Find where the given text appears and provide that cell's center as (X, Y) coordinate. 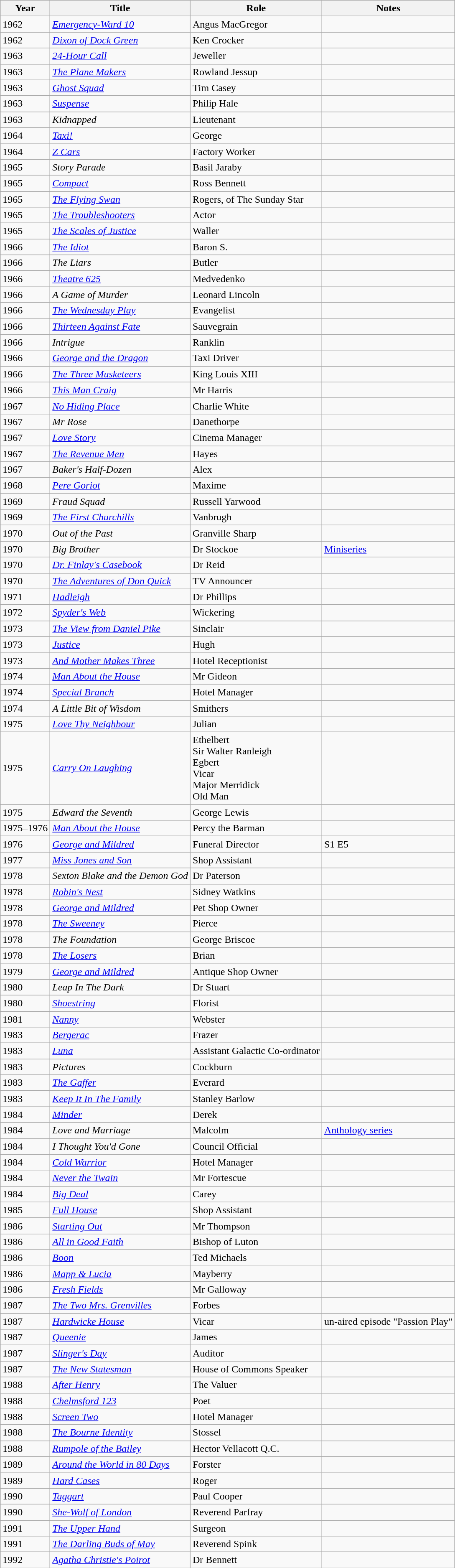
Pet Shop Owner (256, 908)
1975–1976 (25, 828)
EthelbertSir Walter RanleighEgbertVicarMajor MerridickOld Man (256, 768)
Ken Crocker (256, 40)
Ross Bennett (256, 183)
Ted Michaels (256, 1257)
Stossel (256, 1433)
Malcolm (256, 1130)
Theatre 625 (120, 279)
The Two Mrs. Grenvilles (120, 1306)
1972 (25, 613)
The Idiot (120, 247)
Dr Stockoe (256, 549)
After Henry (120, 1385)
Sidney Watkins (256, 892)
Pierce (256, 924)
Rogers, of The Sunday Star (256, 199)
George Briscoe (256, 939)
Dr Stuart (256, 987)
Boon (120, 1257)
Alex (256, 470)
Leap In The Dark (120, 987)
Hayes (256, 453)
24-Hour Call (120, 56)
1976 (25, 844)
Hotel Receptionist (256, 660)
Mr Thompson (256, 1226)
The Valuer (256, 1385)
Medvedenko (256, 279)
A Game of Murder (120, 295)
Reverend Parfray (256, 1512)
Justice (120, 644)
Mr Harris (256, 390)
Robin's Nest (120, 892)
The Adventures of Don Quick (120, 581)
Sauvegrain (256, 326)
Carry On Laughing (120, 768)
un-aired episode "Passion Play" (388, 1321)
Minder (120, 1115)
Hard Cases (120, 1480)
Queenie (120, 1337)
Kidnapped (120, 120)
Miniseries (388, 549)
Dixon of Dock Green (120, 40)
S1 E5 (388, 844)
Forbes (256, 1306)
Pictures (120, 1067)
Carey (256, 1194)
Russell Yarwood (256, 501)
Taggart (120, 1496)
Fresh Fields (120, 1290)
Granville Sharp (256, 533)
1985 (25, 1210)
Angus MacGregor (256, 24)
The Liars (120, 263)
Edward the Seventh (120, 812)
Agatha Christie's Poirot (120, 1560)
No Hiding Place (120, 406)
Funeral Director (256, 844)
This Man Craig (120, 390)
Rowland Jessup (256, 72)
Chelmsford 123 (120, 1401)
Florist (256, 1003)
Dr Paterson (256, 876)
Mr Gideon (256, 676)
Cockburn (256, 1067)
Vicar (256, 1321)
Special Branch (120, 692)
Brian (256, 955)
Dr Phillips (256, 597)
The Wednesday Play (120, 311)
Roger (256, 1480)
The Revenue Men (120, 453)
House of Commons Speaker (256, 1369)
Maxime (256, 486)
Reverend Spink (256, 1544)
Hector Vellacott Q.C. (256, 1448)
1979 (25, 971)
Butler (256, 263)
And Mother Makes Three (120, 660)
1977 (25, 860)
Big Deal (120, 1194)
The Foundation (120, 939)
Title (120, 8)
Philip Hale (256, 104)
Big Brother (120, 549)
TV Announcer (256, 581)
Mayberry (256, 1273)
The Plane Makers (120, 72)
Screen Two (120, 1417)
Dr Bennett (256, 1560)
The View from Daniel Pike (120, 629)
Z Cars (120, 151)
Love Story (120, 438)
The Sweeney (120, 924)
Factory Worker (256, 151)
The Troubleshooters (120, 215)
Taxi Driver (256, 358)
Luna (120, 1051)
Smithers (256, 708)
Ghost Squad (120, 88)
The Bourne Identity (120, 1433)
1968 (25, 486)
Compact (120, 183)
Shoestring (120, 1003)
Actor (256, 215)
Ranklin (256, 342)
Year (25, 8)
All in Good Faith (120, 1242)
James (256, 1337)
George Lewis (256, 812)
A Little Bit of Wisdom (120, 708)
George (256, 135)
Cinema Manager (256, 438)
1971 (25, 597)
Vanbrugh (256, 517)
Paul Cooper (256, 1496)
She-Wolf of London (120, 1512)
The Darling Buds of May (120, 1544)
Baker's Half-Dozen (120, 470)
The Losers (120, 955)
Story Parade (120, 167)
1981 (25, 1019)
Hardwicke House (120, 1321)
Dr. Finlay's Casebook (120, 565)
Notes (388, 8)
Auditor (256, 1353)
Danethorpe (256, 422)
Emergency-Ward 10 (120, 24)
Everard (256, 1083)
Intrigue (120, 342)
Spyder's Web (120, 613)
Mr Galloway (256, 1290)
The Upper Hand (120, 1528)
Love Thy Neighbour (120, 724)
Julian (256, 724)
Starting Out (120, 1226)
Baron S. (256, 247)
Love and Marriage (120, 1130)
Antique Shop Owner (256, 971)
Keep It In The Family (120, 1099)
Sexton Blake and the Demon God (120, 876)
King Louis XIII (256, 374)
Evangelist (256, 311)
Charlie White (256, 406)
Taxi! (120, 135)
Miss Jones and Son (120, 860)
Mapp & Lucia (120, 1273)
Derek (256, 1115)
Bergerac (120, 1035)
Lieutenant (256, 120)
Percy the Barman (256, 828)
Waller (256, 231)
Slinger's Day (120, 1353)
Role (256, 8)
Out of the Past (120, 533)
Never the Twain (120, 1178)
The Flying Swan (120, 199)
Jeweller (256, 56)
Wickering (256, 613)
Bishop of Luton (256, 1242)
Leonard Lincoln (256, 295)
Sinclair (256, 629)
The Three Musketeers (120, 374)
Thirteen Against Fate (120, 326)
Cold Warrior (120, 1162)
I Thought You'd Gone (120, 1146)
Anthology series (388, 1130)
Fraud Squad (120, 501)
The First Churchills (120, 517)
Forster (256, 1464)
Dr Reid (256, 565)
Full House (120, 1210)
Around the World in 80 Days (120, 1464)
Basil Jaraby (256, 167)
Poet (256, 1401)
The Scales of Justice (120, 231)
George and the Dragon (120, 358)
1992 (25, 1560)
Hadleigh (120, 597)
Suspense (120, 104)
Nanny (120, 1019)
Mr Fortescue (256, 1178)
Webster (256, 1019)
Frazer (256, 1035)
Surgeon (256, 1528)
Rumpole of the Bailey (120, 1448)
Assistant Galactic Co-ordinator (256, 1051)
Mr Rose (120, 422)
Pere Goriot (120, 486)
Stanley Barlow (256, 1099)
The New Statesman (120, 1369)
Tim Casey (256, 88)
The Gaffer (120, 1083)
Hugh (256, 644)
Council Official (256, 1146)
